Pinpoint the cell where the given text exists, returning its [X, Y] midpoint coordinate. 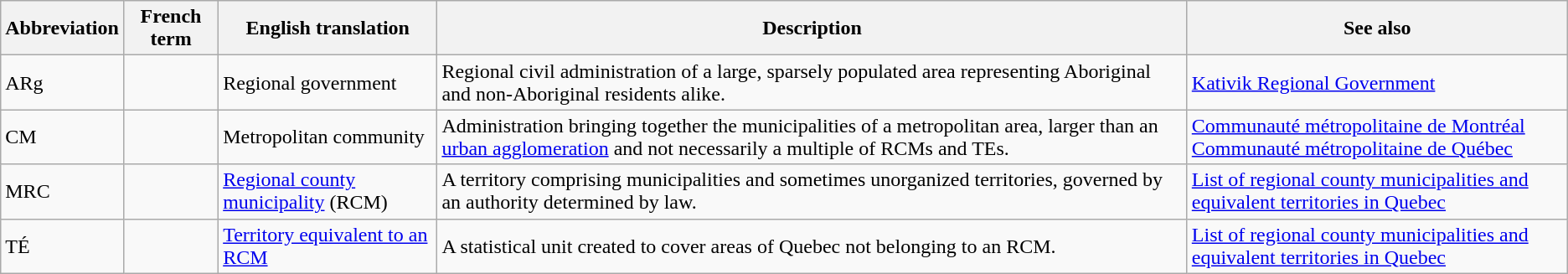
Abbreviation [62, 28]
CM [62, 137]
Communauté métropolitaine de MontréalCommunauté métropolitaine de Québec [1377, 137]
English translation [328, 28]
Description [812, 28]
Territory equivalent to an RCM [328, 246]
Regional county municipality (RCM) [328, 191]
Regional government [328, 82]
Kativik Regional Government [1377, 82]
Metropolitan community [328, 137]
ARg [62, 82]
A territory comprising municipalities and sometimes unorganized territories, governed by an authority determined by law. [812, 191]
TÉ [62, 246]
MRC [62, 191]
French term [171, 28]
A statistical unit created to cover areas of Quebec not belonging to an RCM. [812, 246]
See also [1377, 28]
Regional civil administration of a large, sparsely populated area representing Aboriginal and non-Aboriginal residents alike. [812, 82]
